Identify which cell holds the provided text, then report its [x, y] central coordinate. 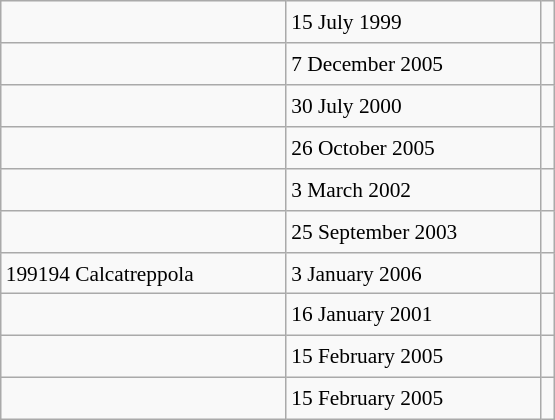
3 March 2002 [413, 189]
199194 Calcatreppola [144, 273]
16 January 2001 [413, 315]
30 July 2000 [413, 106]
3 January 2006 [413, 273]
7 December 2005 [413, 64]
15 July 1999 [413, 22]
25 September 2003 [413, 231]
26 October 2005 [413, 148]
